Output the (X, Y) coordinate of the center of the cell containing the given text.  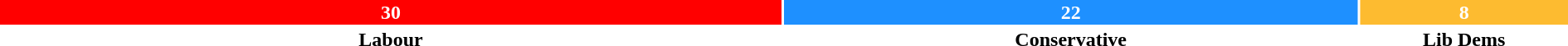
8 (1463, 12)
30 (391, 12)
22 (1070, 12)
